Return the (X, Y) coordinate for the center point of the cell that contains the specified text.  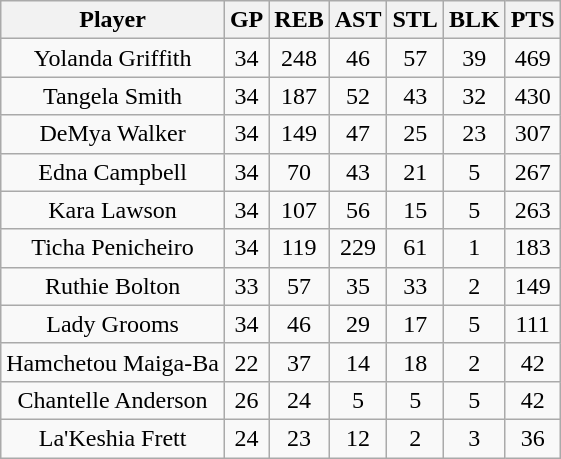
PTS (532, 20)
61 (415, 248)
36 (532, 438)
Tangela Smith (113, 96)
Chantelle Anderson (113, 400)
267 (532, 172)
AST (358, 20)
111 (532, 324)
17 (415, 324)
REB (299, 20)
47 (358, 134)
15 (415, 210)
56 (358, 210)
119 (299, 248)
263 (532, 210)
Hamchetou Maiga-Ba (113, 362)
La'Keshia Frett (113, 438)
18 (415, 362)
DeMya Walker (113, 134)
29 (358, 324)
Edna Campbell (113, 172)
307 (532, 134)
STL (415, 20)
25 (415, 134)
12 (358, 438)
BLK (474, 20)
14 (358, 362)
21 (415, 172)
35 (358, 286)
Kara Lawson (113, 210)
Lady Grooms (113, 324)
229 (358, 248)
469 (532, 58)
430 (532, 96)
1 (474, 248)
248 (299, 58)
187 (299, 96)
26 (246, 400)
183 (532, 248)
32 (474, 96)
37 (299, 362)
70 (299, 172)
Yolanda Griffith (113, 58)
Player (113, 20)
22 (246, 362)
39 (474, 58)
107 (299, 210)
Ticha Penicheiro (113, 248)
GP (246, 20)
Ruthie Bolton (113, 286)
52 (358, 96)
3 (474, 438)
